Find where the given text appears and provide that cell's center as (x, y) coordinate. 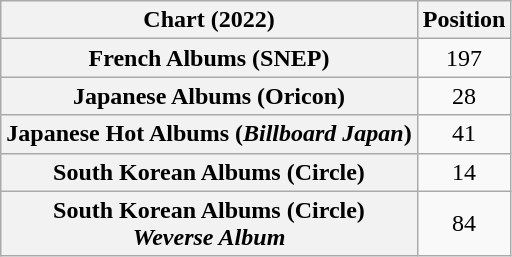
197 (464, 58)
84 (464, 224)
28 (464, 96)
14 (464, 172)
41 (464, 134)
Chart (2022) (209, 20)
French Albums (SNEP) (209, 58)
Japanese Albums (Oricon) (209, 96)
Position (464, 20)
South Korean Albums (Circle) (209, 172)
Japanese Hot Albums (Billboard Japan) (209, 134)
South Korean Albums (Circle)Weverse Album (209, 224)
